Pinpoint the cell where the given text exists, returning its [X, Y] midpoint coordinate. 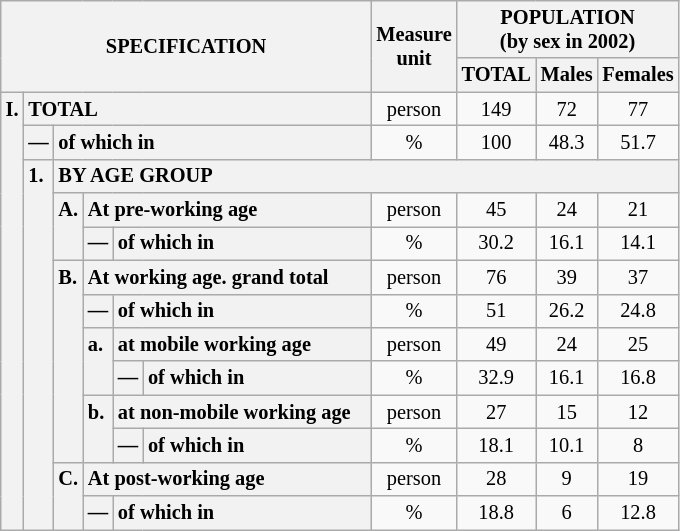
Measure unit [414, 46]
25 [638, 344]
8 [638, 445]
27 [496, 412]
30.2 [496, 243]
I. [12, 311]
19 [638, 479]
At post-working age [227, 479]
21 [638, 210]
9 [567, 479]
45 [496, 210]
a. [98, 360]
24.8 [638, 311]
100 [496, 142]
A. [68, 226]
10.1 [567, 445]
16.8 [638, 378]
149 [496, 109]
Females [638, 75]
B. [68, 361]
72 [567, 109]
18.1 [496, 445]
37 [638, 277]
12.8 [638, 513]
BY AGE GROUP [366, 176]
32.9 [496, 378]
At pre-working age [227, 210]
at non-mobile working age [242, 412]
SPECIFICATION [186, 46]
28 [496, 479]
C. [68, 496]
POPULATION (by sex in 2002) [568, 29]
14.1 [638, 243]
51 [496, 311]
at mobile working age [242, 344]
77 [638, 109]
18.8 [496, 513]
49 [496, 344]
39 [567, 277]
6 [567, 513]
26.2 [567, 311]
1. [38, 344]
15 [567, 412]
12 [638, 412]
76 [496, 277]
At working age. grand total [227, 277]
b. [98, 428]
Males [567, 75]
48.3 [567, 142]
51.7 [638, 142]
